Find where the given text appears and provide that cell's center as (x, y) coordinate. 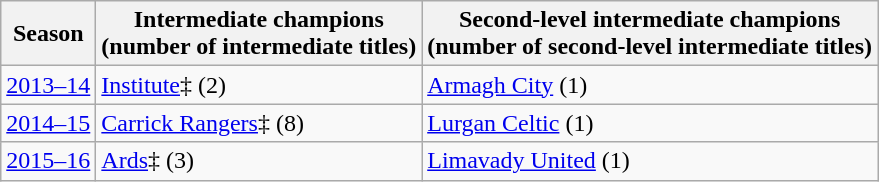
Carrick Rangers‡ (8) (259, 123)
Season (48, 34)
Second-level intermediate champions(number of second-level intermediate titles) (650, 34)
Armagh City (1) (650, 85)
2015–16 (48, 161)
Institute‡ (2) (259, 85)
Lurgan Celtic (1) (650, 123)
2013–14 (48, 85)
Intermediate champions(number of intermediate titles) (259, 34)
Ards‡ (3) (259, 161)
Limavady United (1) (650, 161)
2014–15 (48, 123)
